Identify which cell holds the provided text, then report its (x, y) central coordinate. 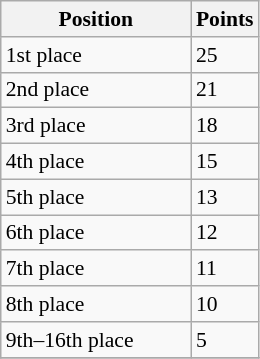
2nd place (96, 90)
21 (225, 90)
1st place (96, 55)
10 (225, 304)
5 (225, 340)
4th place (96, 162)
9th–16th place (96, 340)
6th place (96, 233)
8th place (96, 304)
18 (225, 126)
25 (225, 55)
13 (225, 197)
11 (225, 269)
3rd place (96, 126)
5th place (96, 197)
Points (225, 19)
Position (96, 19)
12 (225, 233)
7th place (96, 269)
15 (225, 162)
